Locate the cell with the specified text and output its (x, y) center coordinate. 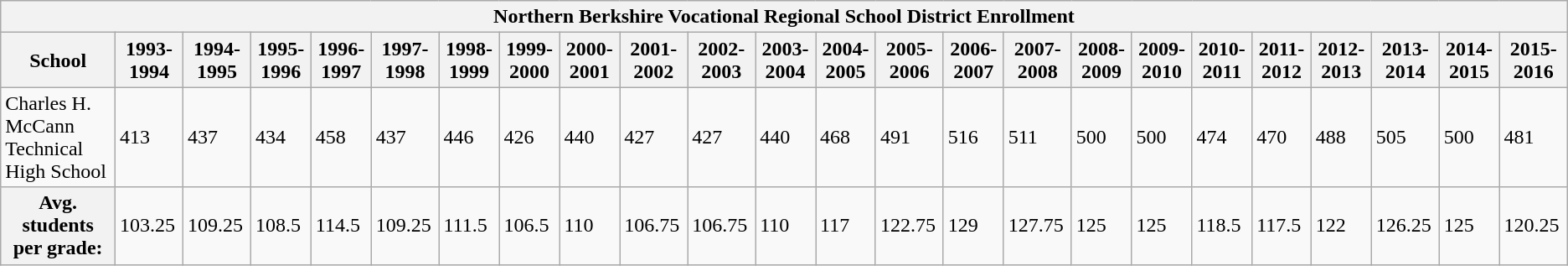
458 (341, 138)
122 (1341, 226)
470 (1282, 138)
426 (529, 138)
Charles H. McCann Technical High School (59, 138)
108.5 (281, 226)
2005-2006 (910, 60)
2009-2010 (1162, 60)
2006-2007 (973, 60)
118.5 (1222, 226)
1998-1999 (469, 60)
488 (1341, 138)
Northern Berkshire Vocational Regional School District Enrollment (784, 17)
120.25 (1533, 226)
2011-2012 (1282, 60)
Avg. students per grade: (59, 226)
1996-1997 (341, 60)
2010-2011 (1222, 60)
2001-2002 (653, 60)
481 (1533, 138)
1997-1998 (405, 60)
446 (469, 138)
117.5 (1282, 226)
2008-2009 (1101, 60)
468 (846, 138)
117 (846, 226)
1993-1994 (149, 60)
474 (1222, 138)
434 (281, 138)
2002-2003 (722, 60)
491 (910, 138)
School (59, 60)
2015-2016 (1533, 60)
413 (149, 138)
129 (973, 226)
2012-2013 (1341, 60)
103.25 (149, 226)
127.75 (1037, 226)
126.25 (1406, 226)
2004-2005 (846, 60)
1994-1995 (216, 60)
2013-2014 (1406, 60)
106.5 (529, 226)
2000-2001 (590, 60)
516 (973, 138)
2014-2015 (1469, 60)
1999-2000 (529, 60)
114.5 (341, 226)
2003-2004 (786, 60)
511 (1037, 138)
505 (1406, 138)
122.75 (910, 226)
1995-1996 (281, 60)
111.5 (469, 226)
2007-2008 (1037, 60)
